Search for the cell housing the specified text and yield its [x, y] center coordinate. 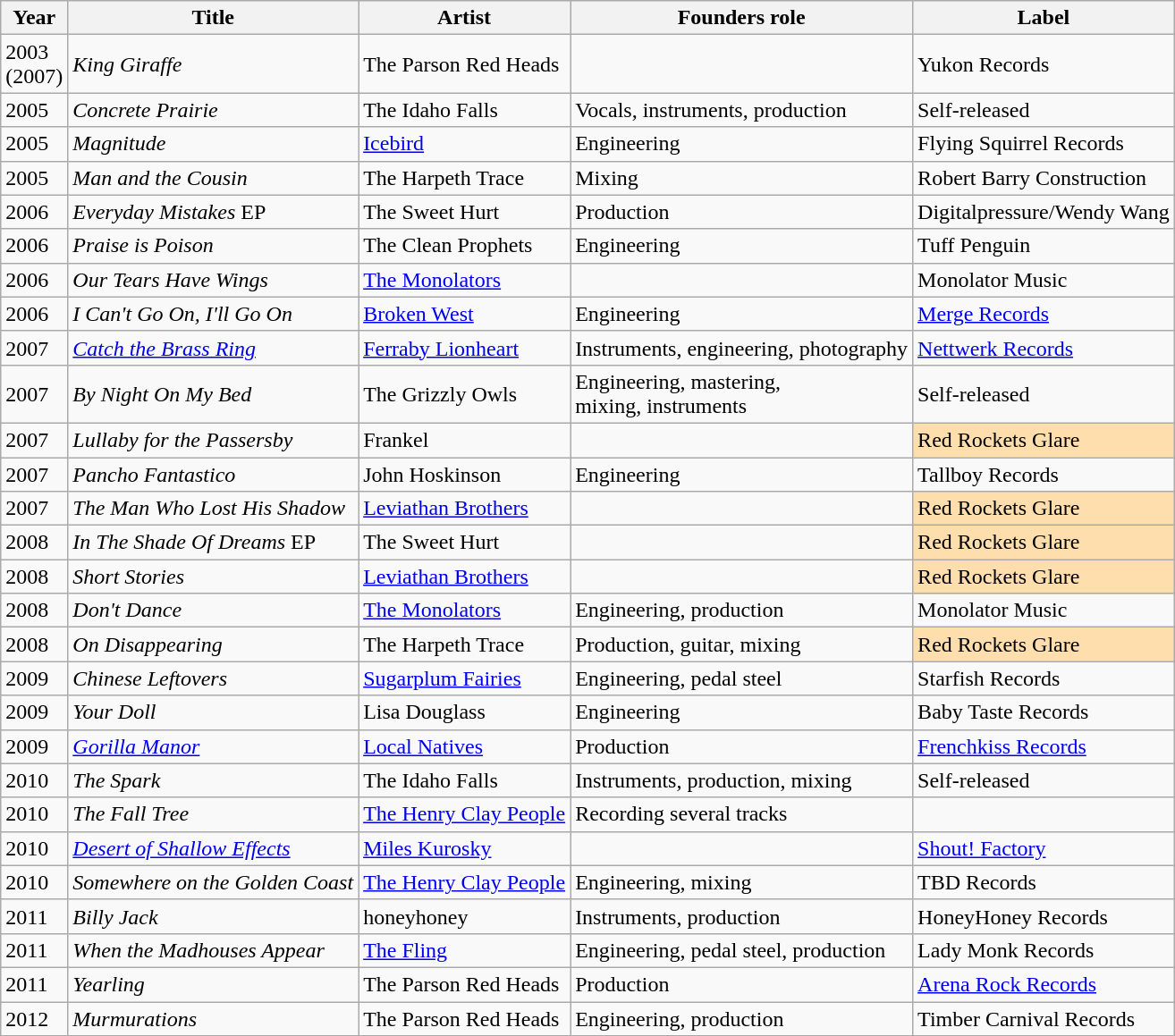
Vocals, instruments, production [742, 110]
Man and the Cousin [213, 178]
I Can't Go On, I'll Go On [213, 314]
Billy Jack [213, 916]
Our Tears Have Wings [213, 280]
The Spark [213, 780]
Don't Dance [213, 611]
Shout! Factory [1044, 848]
Chinese Leftovers [213, 678]
Nettwerk Records [1044, 348]
On Disappearing [213, 644]
Murmurations [213, 1018]
Frankel [465, 440]
Flying Squirrel Records [1044, 144]
Production, guitar, mixing [742, 644]
King Giraffe [213, 64]
The Fling [465, 950]
Praise is Poison [213, 246]
Your Doll [213, 712]
Lady Monk Records [1044, 950]
Everyday Mistakes EP [213, 212]
Baby Taste Records [1044, 712]
Icebird [465, 144]
Digitalpressure/Wendy Wang [1044, 212]
2003(2007) [34, 64]
Recording several tracks [742, 814]
The Man Who Lost His Shadow [213, 509]
Year [34, 18]
Timber Carnival Records [1044, 1018]
Instruments, production [742, 916]
Short Stories [213, 577]
The Grizzly Owls [465, 393]
By Night On My Bed [213, 393]
The Clean Prophets [465, 246]
2012 [34, 1018]
Label [1044, 18]
Gorilla Manor [213, 746]
Engineering, mixing [742, 882]
Sugarplum Fairies [465, 678]
TBD Records [1044, 882]
Desert of Shallow Effects [213, 848]
Engineering, pedal steel [742, 678]
Founders role [742, 18]
When the Madhouses Appear [213, 950]
Engineering, pedal steel, production [742, 950]
The Fall Tree [213, 814]
Magnitude [213, 144]
Ferraby Lionheart [465, 348]
Somewhere on the Golden Coast [213, 882]
Tuff Penguin [1044, 246]
Lullaby for the Passersby [213, 440]
Starfish Records [1044, 678]
Instruments, engineering, photography [742, 348]
honeyhoney [465, 916]
HoneyHoney Records [1044, 916]
In The Shade Of Dreams EP [213, 543]
Merge Records [1044, 314]
Yukon Records [1044, 64]
Broken West [465, 314]
Arena Rock Records [1044, 984]
Lisa Douglass [465, 712]
Mixing [742, 178]
Instruments, production, mixing [742, 780]
Pancho Fantastico [213, 475]
Tallboy Records [1044, 475]
Yearling [213, 984]
Engineering, mastering, mixing, instruments [742, 393]
Artist [465, 18]
Catch the Brass Ring [213, 348]
John Hoskinson [465, 475]
Title [213, 18]
Concrete Prairie [213, 110]
Frenchkiss Records [1044, 746]
Local Natives [465, 746]
Robert Barry Construction [1044, 178]
Miles Kurosky [465, 848]
